Scan for the cell matching the given text and deliver its [x, y] coordinate at center. 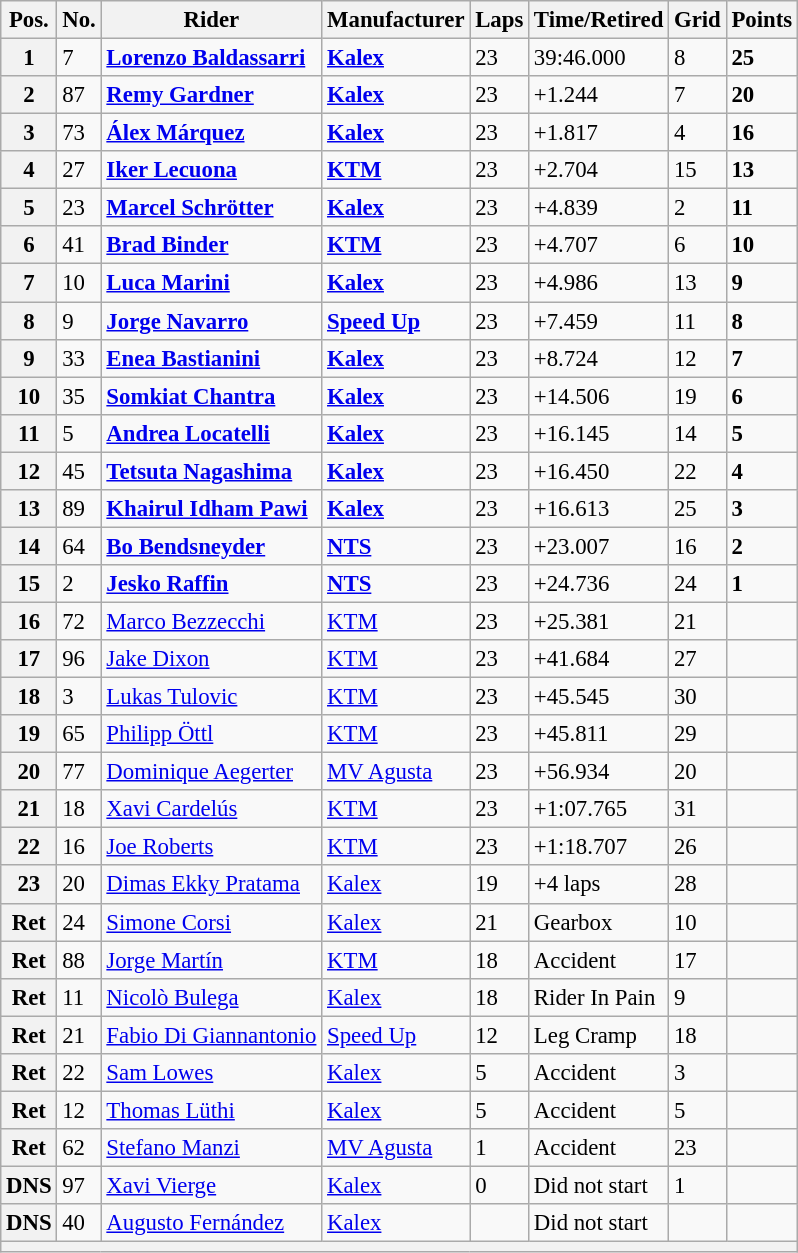
72 [79, 621]
+4 laps [599, 885]
Bo Bendsneyder [212, 546]
Marcel Schrötter [212, 208]
Remy Gardner [212, 95]
45 [79, 471]
+1:18.707 [599, 847]
Xavi Cardelús [212, 809]
Rider [212, 20]
Lukas Tulovic [212, 697]
64 [79, 546]
Iker Lecuona [212, 170]
Philipp Öttl [212, 734]
Tetsuta Nagashima [212, 471]
Sam Lowes [212, 1073]
+1.244 [599, 95]
Somkiat Chantra [212, 396]
29 [698, 734]
No. [79, 20]
Simone Corsi [212, 922]
Luca Marini [212, 283]
+14.506 [599, 396]
Joe Roberts [212, 847]
Points [762, 20]
Nicolò Bulega [212, 997]
Grid [698, 20]
89 [79, 509]
Andrea Locatelli [212, 433]
+41.684 [599, 659]
62 [79, 1148]
+24.736 [599, 584]
Jorge Navarro [212, 321]
Augusto Fernández [212, 1223]
Rider In Pain [599, 997]
26 [698, 847]
65 [79, 734]
+1:07.765 [599, 809]
+1.817 [599, 133]
Xavi Vierge [212, 1185]
+56.934 [599, 772]
Pos. [29, 20]
Marco Bezzecchi [212, 621]
Laps [500, 20]
31 [698, 809]
+4.707 [599, 245]
+45.545 [599, 697]
40 [79, 1223]
Stefano Manzi [212, 1148]
87 [79, 95]
+4.986 [599, 283]
+23.007 [599, 546]
Dominique Aegerter [212, 772]
Brad Binder [212, 245]
+45.811 [599, 734]
Dimas Ekky Pratama [212, 885]
Enea Bastianini [212, 358]
Jake Dixon [212, 659]
Thomas Lüthi [212, 1110]
30 [698, 697]
+4.839 [599, 208]
77 [79, 772]
73 [79, 133]
+7.459 [599, 321]
Lorenzo Baldassarri [212, 58]
Jesko Raffin [212, 584]
Gearbox [599, 922]
+25.381 [599, 621]
Leg Cramp [599, 1035]
88 [79, 960]
+8.724 [599, 358]
96 [79, 659]
Manufacturer [396, 20]
0 [500, 1185]
Time/Retired [599, 20]
28 [698, 885]
+16.145 [599, 433]
33 [79, 358]
Jorge Martín [212, 960]
97 [79, 1185]
+16.450 [599, 471]
Álex Márquez [212, 133]
39:46.000 [599, 58]
Fabio Di Giannantonio [212, 1035]
+16.613 [599, 509]
Khairul Idham Pawi [212, 509]
+2.704 [599, 170]
41 [79, 245]
35 [79, 396]
